Identify which cell holds the provided text, then report its [x, y] central coordinate. 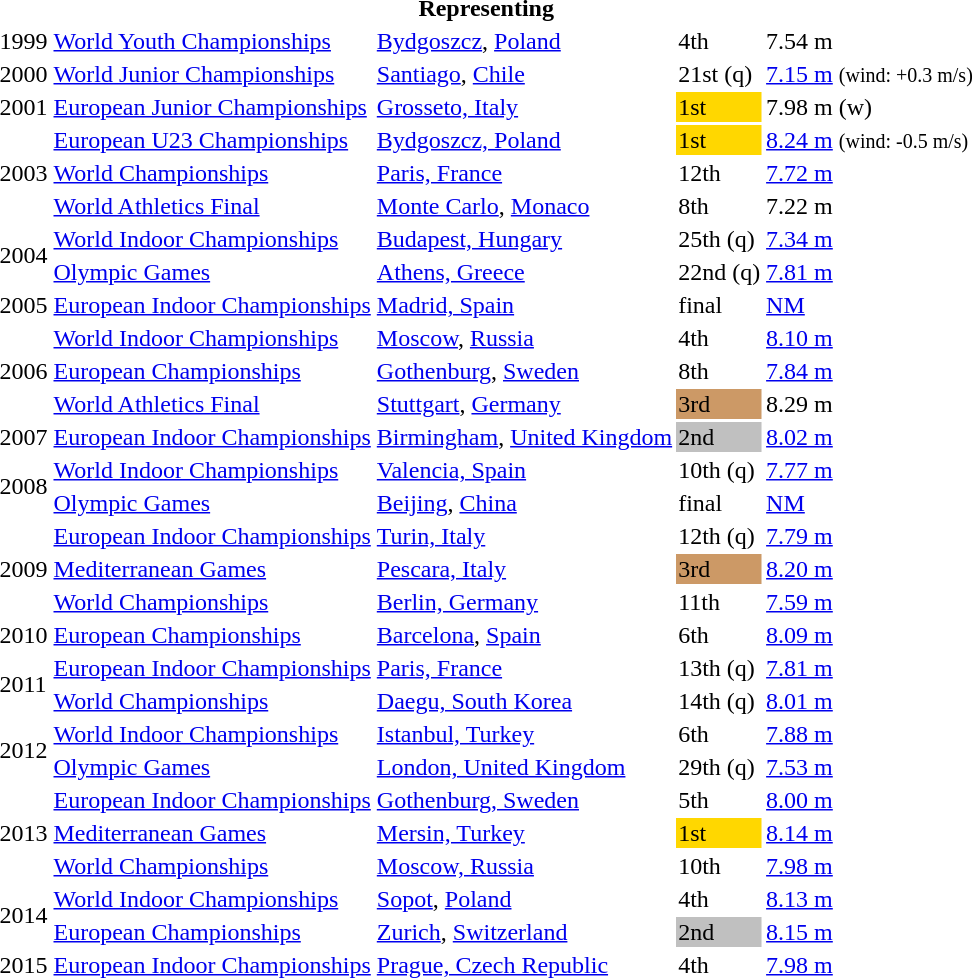
12th [720, 173]
14th (q) [720, 701]
Barcelona, Spain [524, 635]
Sopot, Poland [524, 899]
Monte Carlo, Monaco [524, 206]
European Junior Championships [212, 107]
29th (q) [720, 767]
Mersin, Turkey [524, 833]
Athens, Greece [524, 272]
21st (q) [720, 74]
12th (q) [720, 536]
Turin, Italy [524, 536]
World Youth Championships [212, 41]
Istanbul, Turkey [524, 734]
Budapest, Hungary [524, 239]
Pescara, Italy [524, 569]
Santiago, Chile [524, 74]
European U23 Championships [212, 140]
13th (q) [720, 668]
Madrid, Spain [524, 305]
10th (q) [720, 470]
Stuttgart, Germany [524, 404]
11th [720, 602]
World Junior Championships [212, 74]
10th [720, 866]
Grosseto, Italy [524, 107]
Zurich, Switzerland [524, 932]
Berlin, Germany [524, 602]
5th [720, 800]
Valencia, Spain [524, 470]
Birmingham, United Kingdom [524, 437]
25th (q) [720, 239]
Daegu, South Korea [524, 701]
22nd (q) [720, 272]
London, United Kingdom [524, 767]
Beijing, China [524, 503]
